Find where the given text appears and provide that cell's center as [x, y] coordinate. 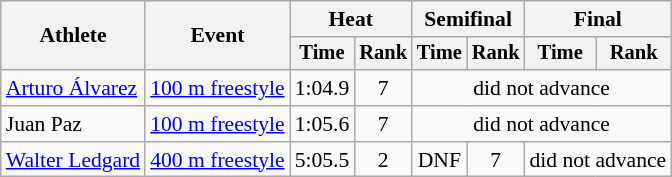
Semifinal [468, 19]
Event [217, 36]
Arturo Álvarez [73, 88]
Final [598, 19]
Juan Paz [73, 124]
Heat [351, 19]
1:04.9 [322, 88]
1:05.6 [322, 124]
Athlete [73, 36]
